Determine the [x, y] coordinate at the center of the cell enclosing the given text.  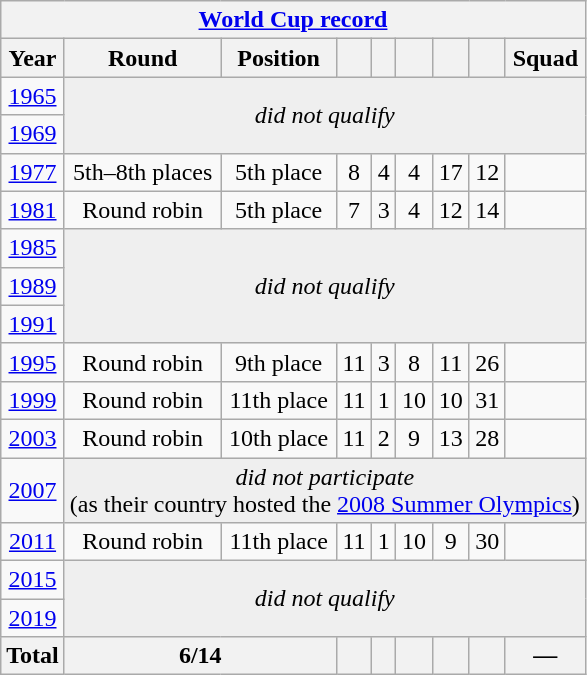
2007 [33, 490]
2019 [33, 618]
1999 [33, 400]
Total [33, 656]
1977 [33, 172]
28 [488, 438]
9th place [278, 362]
World Cup record [294, 20]
2003 [33, 438]
Year [33, 58]
7 [354, 210]
5th–8th places [142, 172]
14 [488, 210]
17 [450, 172]
Squad [545, 58]
30 [488, 542]
2 [384, 438]
6/14 [200, 656]
2011 [33, 542]
26 [488, 362]
31 [488, 400]
1989 [33, 286]
13 [450, 438]
10th place [278, 438]
— [545, 656]
did not participate (as their country hosted the 2008 Summer Olympics) [324, 490]
1985 [33, 248]
Round [142, 58]
1965 [33, 96]
1991 [33, 324]
1981 [33, 210]
1995 [33, 362]
2015 [33, 580]
1969 [33, 134]
Position [278, 58]
